From the cell containing the given text, extract its center point as [X, Y] coordinate. 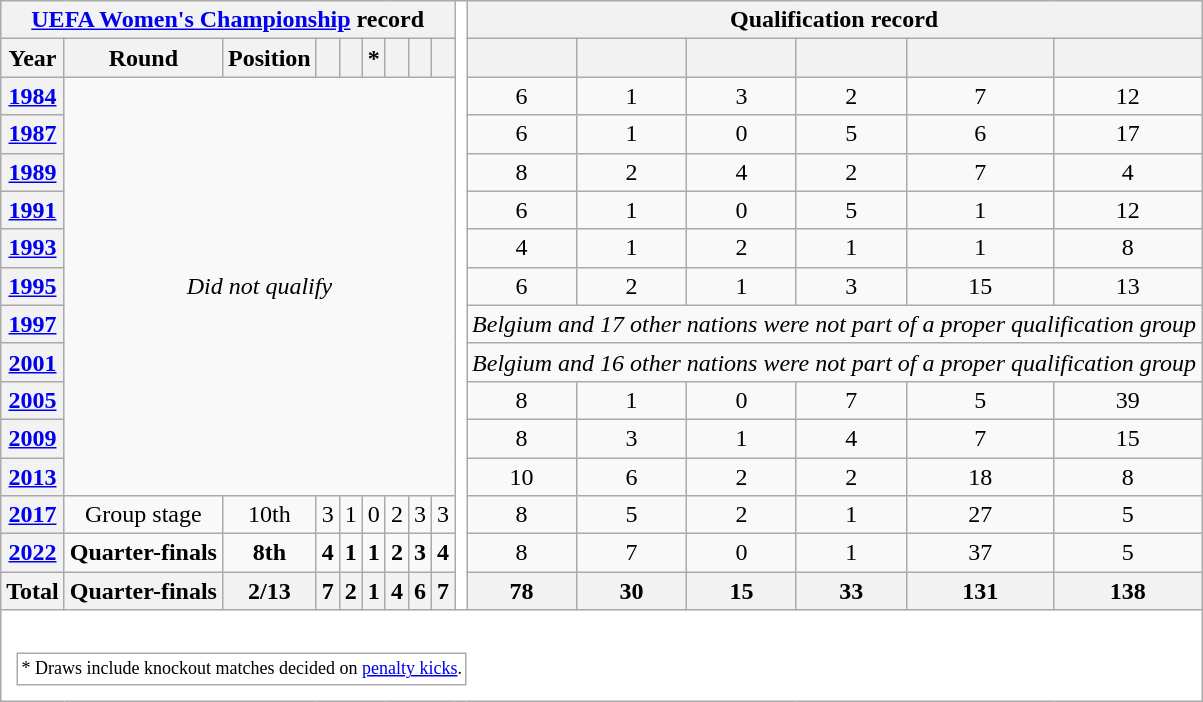
2013 [33, 477]
1991 [33, 210]
1995 [33, 286]
13 [1128, 286]
Round [143, 58]
Belgium and 17 other nations were not part of a proper qualification group [834, 324]
Group stage [143, 515]
Total [33, 591]
Position [269, 58]
37 [980, 553]
131 [980, 591]
Did not qualify [259, 286]
1987 [33, 134]
1989 [33, 172]
Qualification record [834, 20]
27 [980, 515]
30 [632, 591]
1997 [33, 324]
2022 [33, 553]
2001 [33, 362]
8th [269, 553]
39 [1128, 400]
Year [33, 58]
2/13 [269, 591]
1984 [33, 96]
2017 [33, 515]
17 [1128, 134]
2009 [33, 438]
78 [522, 591]
* [374, 58]
UEFA Women's Championship record [228, 20]
Belgium and 16 other nations were not part of a proper qualification group [834, 362]
1993 [33, 248]
33 [851, 591]
10th [269, 515]
2005 [33, 400]
138 [1128, 591]
10 [522, 477]
18 [980, 477]
